Extract the (x, y) coordinate from the center of the cell holding the provided text.  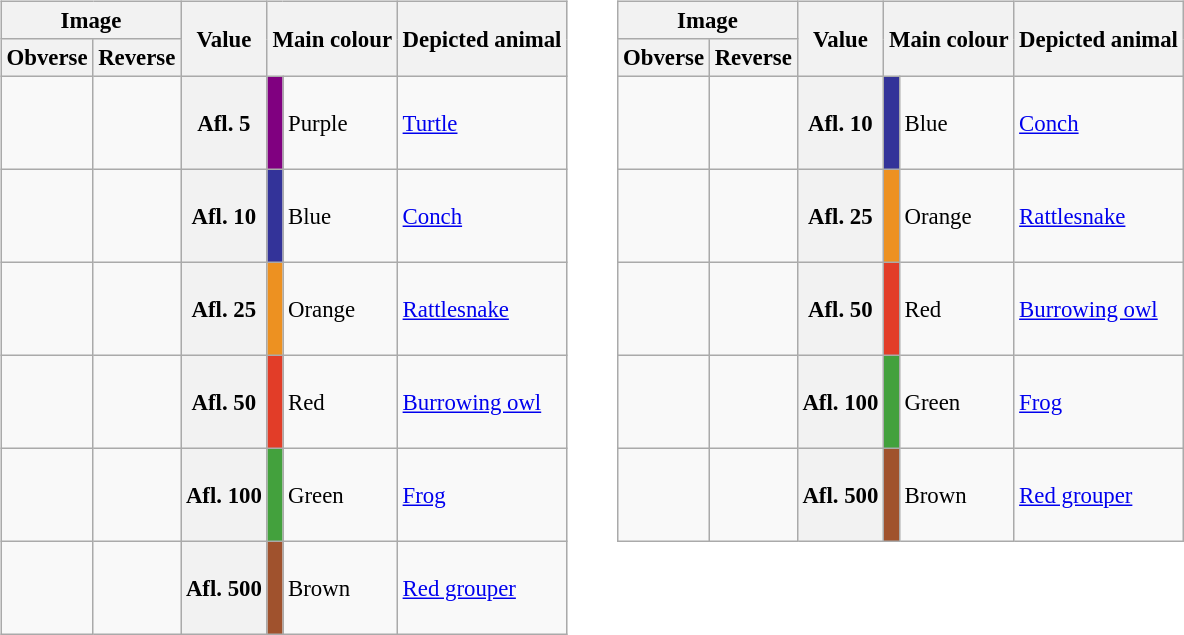
Afl. 5 (224, 122)
Purple (340, 122)
Turtle (482, 122)
